Detect which cell encompasses the target text, then output its [x, y] center coordinate. 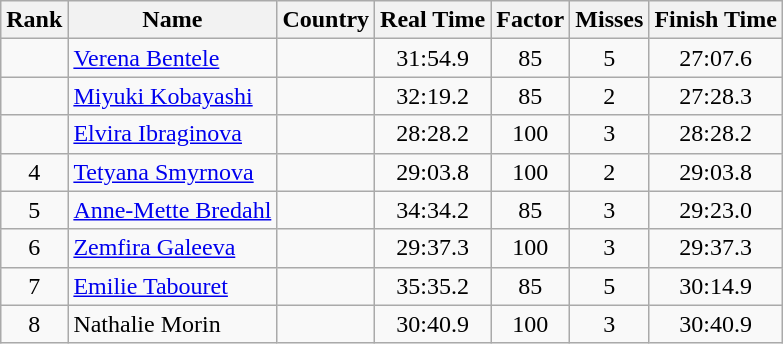
31:54.9 [433, 58]
27:07.6 [716, 58]
34:34.2 [433, 210]
Factor [530, 20]
Real Time [433, 20]
7 [34, 286]
Miyuki Kobayashi [172, 96]
Tetyana Smyrnova [172, 172]
8 [34, 324]
Anne-Mette Bredahl [172, 210]
29:23.0 [716, 210]
4 [34, 172]
Nathalie Morin [172, 324]
Emilie Tabouret [172, 286]
32:19.2 [433, 96]
Name [172, 20]
27:28.3 [716, 96]
35:35.2 [433, 286]
30:14.9 [716, 286]
Finish Time [716, 20]
Verena Bentele [172, 58]
Elvira Ibraginova [172, 134]
Zemfira Galeeva [172, 248]
Country [326, 20]
6 [34, 248]
Rank [34, 20]
Misses [610, 20]
